Return the (X, Y) coordinate for the center point of the cell that contains the specified text.  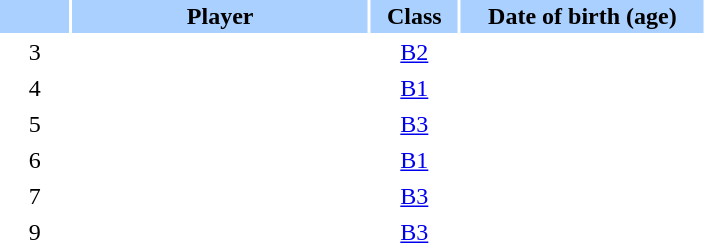
5 (34, 124)
Class (414, 16)
6 (34, 160)
4 (34, 88)
B2 (414, 52)
3 (34, 52)
Date of birth (age) (582, 16)
Player (220, 16)
7 (34, 196)
